Extract the (X, Y) coordinate from the center of the cell holding the provided text.  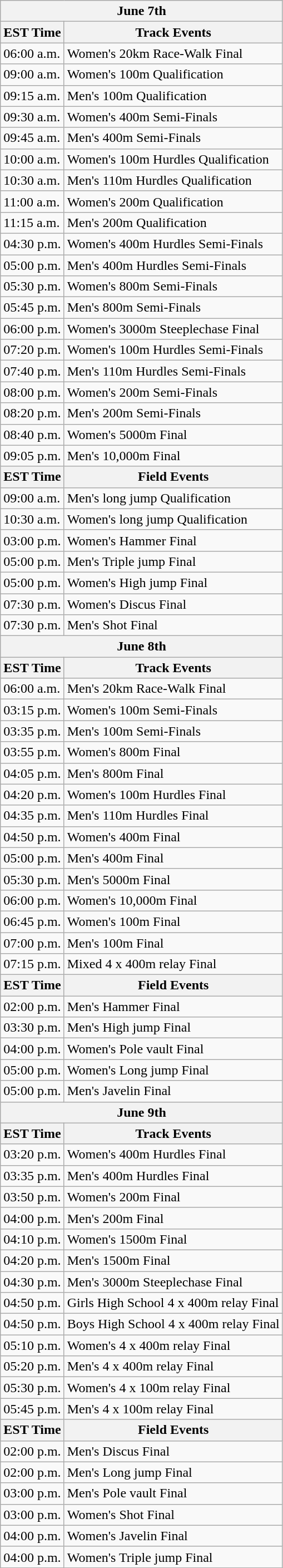
Men's 200m Final (173, 1218)
Men's 400m Semi-Finals (173, 138)
Mixed 4 x 400m relay Final (173, 964)
06:45 p.m. (32, 921)
Women's 100m Hurdles Final (173, 795)
Men's long jump Qualification (173, 498)
Men's 400m Hurdles Semi-Finals (173, 265)
07:15 p.m. (32, 964)
Women's 20km Race-Walk Final (173, 53)
03:50 p.m. (32, 1197)
Women's Pole vault Final (173, 1049)
Men's Pole vault Final (173, 1493)
Men's 20km Race-Walk Final (173, 689)
Men's Long jump Final (173, 1472)
Women's Long jump Final (173, 1070)
June 9th (141, 1112)
June 8th (141, 647)
Girls High School 4 x 400m relay Final (173, 1303)
Men's 4 x 100m relay Final (173, 1409)
Women's High jump Final (173, 583)
Women's 100m Hurdles Qualification (173, 159)
04:10 p.m. (32, 1239)
Men's Discus Final (173, 1451)
Men's 5000m Final (173, 879)
Men's 4 x 400m relay Final (173, 1367)
Men's 400m Final (173, 858)
Men's Hammer Final (173, 1007)
Women's 3000m Steeplechase Final (173, 329)
Women's Hammer Final (173, 540)
Women's 200m Semi-Finals (173, 392)
Men's 110m Hurdles Qualification (173, 180)
07:20 p.m. (32, 350)
Men's 200m Semi-Finals (173, 413)
Women's 4 x 400m relay Final (173, 1345)
Women's 100m Qualification (173, 75)
Women's 100m Hurdles Semi-Finals (173, 350)
04:35 p.m. (32, 816)
Women's 200m Final (173, 1197)
03:30 p.m. (32, 1028)
Women's 1500m Final (173, 1239)
Women's 400m Semi-Finals (173, 117)
07:00 p.m. (32, 943)
Men's 100m Qualification (173, 96)
03:55 p.m. (32, 752)
09:15 a.m. (32, 96)
Men's Javelin Final (173, 1091)
Women's 100m Final (173, 921)
08:00 p.m. (32, 392)
07:40 p.m. (32, 371)
08:40 p.m. (32, 435)
05:20 p.m. (32, 1367)
09:30 a.m. (32, 117)
Men's Triple jump Final (173, 561)
Men's Shot Final (173, 625)
08:20 p.m. (32, 413)
11:15 a.m. (32, 223)
Boys High School 4 x 400m relay Final (173, 1324)
Women's 400m Hurdles Final (173, 1155)
04:05 p.m. (32, 773)
Women's 10,000m Final (173, 900)
10:00 a.m. (32, 159)
Men's 800m Final (173, 773)
Women's 100m Semi-Finals (173, 710)
Women's Shot Final (173, 1515)
Women's 800m Semi-Finals (173, 287)
Men's 110m Hurdles Semi-Finals (173, 371)
11:00 a.m. (32, 201)
Women's 4 x 100m relay Final (173, 1388)
Women's 400m Final (173, 837)
Women's 400m Hurdles Semi-Finals (173, 244)
09:05 p.m. (32, 456)
Men's 200m Qualification (173, 223)
Women's long jump Qualification (173, 519)
Women's Javelin Final (173, 1536)
Men's 1500m Final (173, 1260)
Men's 100m Final (173, 943)
Men's 10,000m Final (173, 456)
Women's 200m Qualification (173, 201)
03:20 p.m. (32, 1155)
03:15 p.m. (32, 710)
Men's 400m Hurdles Final (173, 1176)
05:10 p.m. (32, 1345)
Men's 110m Hurdles Final (173, 816)
Women's 5000m Final (173, 435)
June 7th (141, 11)
Women's Discus Final (173, 604)
Men's 800m Semi-Finals (173, 308)
09:45 a.m. (32, 138)
Men's High jump Final (173, 1028)
Women's 800m Final (173, 752)
Men's 3000m Steeplechase Final (173, 1281)
Men's 100m Semi-Finals (173, 731)
Women's Triple jump Final (173, 1557)
